Identify which cell holds the provided text, then report its (x, y) central coordinate. 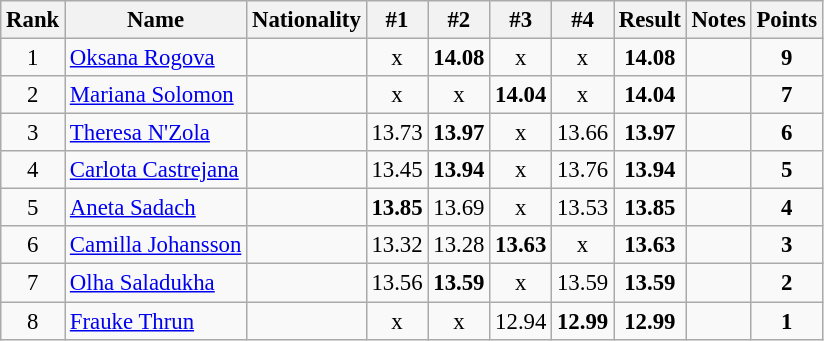
Theresa N'Zola (156, 133)
13.69 (459, 208)
#4 (583, 20)
13.76 (583, 170)
13.66 (583, 133)
Carlota Castrejana (156, 170)
Rank (33, 20)
13.73 (397, 133)
13.45 (397, 170)
8 (33, 321)
13.32 (397, 245)
Result (650, 20)
Mariana Solomon (156, 95)
13.56 (397, 283)
Oksana Rogova (156, 58)
#3 (521, 20)
#1 (397, 20)
Aneta Sadach (156, 208)
Camilla Johansson (156, 245)
Points (786, 20)
12.94 (521, 321)
#2 (459, 20)
Notes (718, 20)
Frauke Thrun (156, 321)
13.28 (459, 245)
Name (156, 20)
13.53 (583, 208)
Nationality (306, 20)
Olha Saladukha (156, 283)
9 (786, 58)
